From the cell containing the given text, extract its center point as [x, y] coordinate. 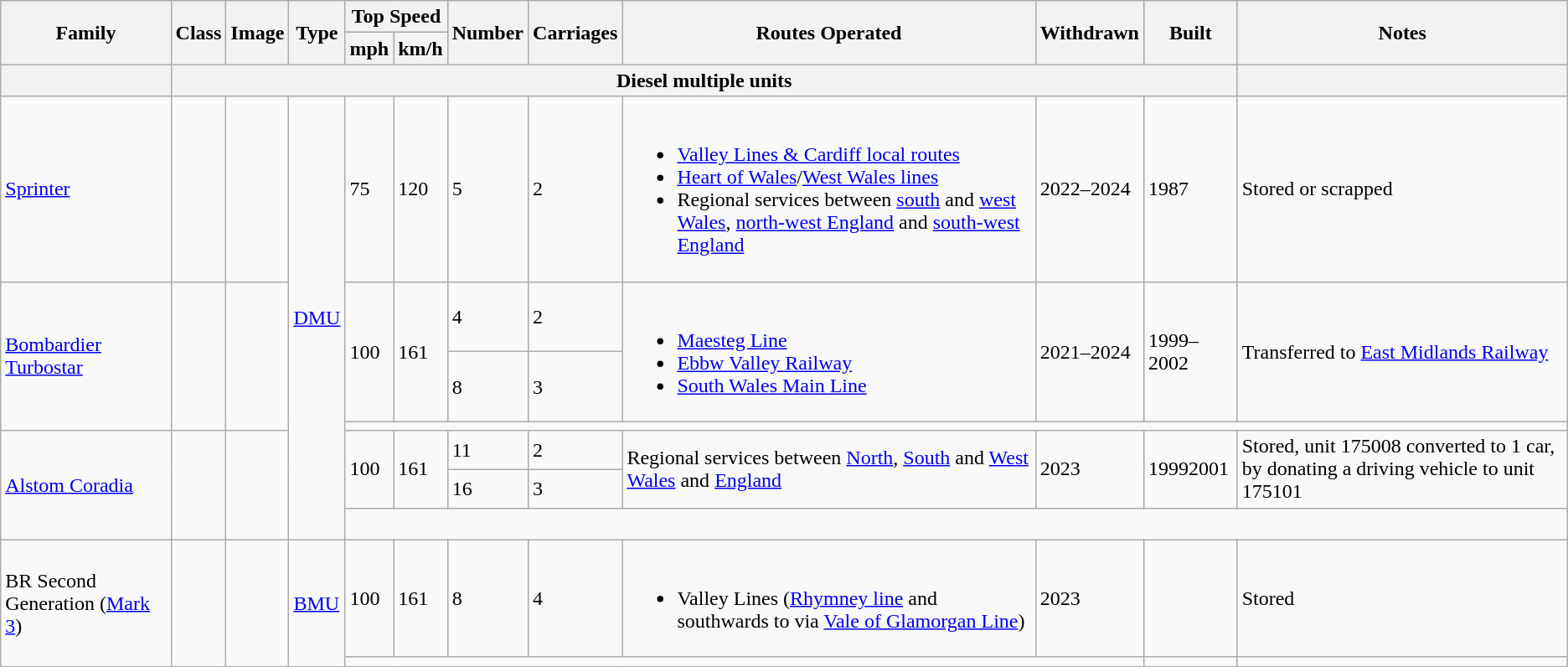
Family [85, 33]
Top Speed [396, 17]
5 [487, 189]
120 [420, 189]
Stored [1402, 598]
1987 [1190, 189]
km/h [420, 49]
Class [199, 33]
Built [1190, 33]
16 [487, 489]
Sprinter [85, 189]
Transferred to East Midlands Railway [1402, 352]
19992001 [1190, 469]
Stored or scrapped [1402, 189]
Withdrawn [1089, 33]
1999–2002 [1190, 352]
Stored, unit 175008 converted to 1 car, by donating a driving vehicle to unit 175101 [1402, 469]
Alstom Coradia [85, 485]
2022–2024 [1089, 189]
BR Second Generation (Mark 3) [85, 603]
mph [369, 49]
Type [317, 33]
11 [487, 450]
2021–2024 [1089, 352]
Image [258, 33]
Carriages [575, 33]
Diesel multiple units [704, 80]
DMU [317, 318]
Valley Lines (Rhymney line and southwards to via Vale of Glamorgan Line) [829, 598]
Number [487, 33]
Bombardier Turbostar [85, 356]
Notes [1402, 33]
75 [369, 189]
Regional services between North, South and West Wales and England [829, 469]
Maesteg LineEbbw Valley RailwaySouth Wales Main Line [829, 352]
BMU [317, 603]
Routes Operated [829, 33]
